Output the [X, Y] coordinate of the center of the cell containing the given text.  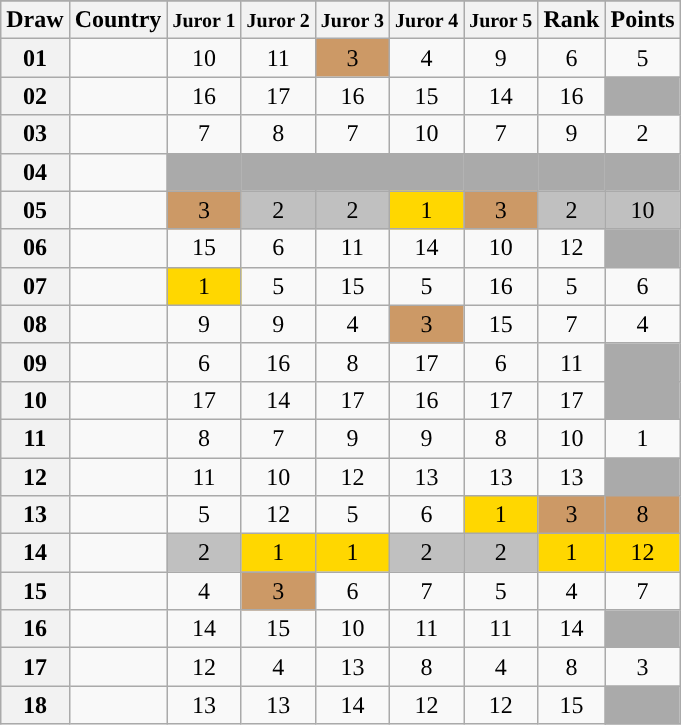
04 [35, 172]
Juror 2 [278, 20]
Country [118, 20]
02 [35, 96]
Draw [35, 20]
Juror 5 [501, 20]
Juror 3 [352, 20]
Points [642, 20]
Juror 1 [204, 20]
06 [35, 248]
07 [35, 286]
Juror 4 [426, 20]
03 [35, 134]
18 [35, 705]
01 [35, 58]
05 [35, 210]
08 [35, 324]
09 [35, 362]
Rank [572, 20]
